Extract the [x, y] coordinate from the center of the cell holding the provided text.  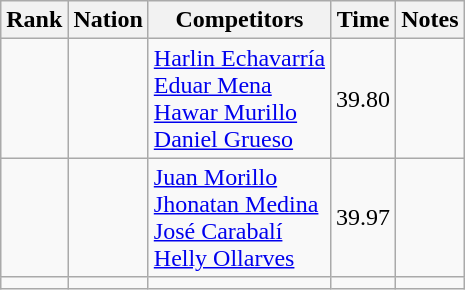
Harlin EchavarríaEduar MenaHawar MurilloDaniel Grueso [239, 98]
39.97 [364, 218]
39.80 [364, 98]
Time [364, 20]
Notes [430, 20]
Competitors [239, 20]
Nation [108, 20]
Juan MorilloJhonatan MedinaJosé CarabalíHelly Ollarves [239, 218]
Rank [34, 20]
